Detect which cell encompasses the target text, then output its [X, Y] center coordinate. 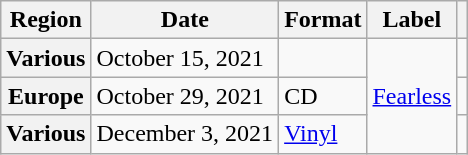
CD [323, 96]
Vinyl [323, 134]
October 15, 2021 [185, 58]
Date [185, 20]
Europe [46, 96]
October 29, 2021 [185, 96]
Label [412, 20]
Format [323, 20]
Region [46, 20]
Fearless [412, 96]
December 3, 2021 [185, 134]
